Search for the cell housing the specified text and yield its [x, y] center coordinate. 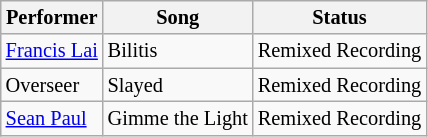
Overseer [52, 85]
Status [340, 17]
Sean Paul [52, 118]
Gimme the Light [178, 118]
Francis Lai [52, 51]
Performer [52, 17]
Bilitis [178, 51]
Slayed [178, 85]
Song [178, 17]
